Find where the given text appears and provide that cell's center as [X, Y] coordinate. 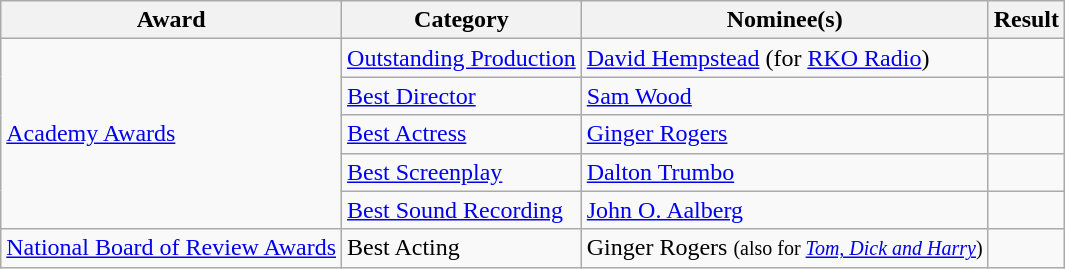
Outstanding Production [462, 58]
Academy Awards [172, 134]
Result [1026, 20]
David Hempstead (for RKO Radio) [784, 58]
Nominee(s) [784, 20]
Best Sound Recording [462, 210]
Best Acting [462, 248]
Ginger Rogers (also for Tom, Dick and Harry) [784, 248]
National Board of Review Awards [172, 248]
Best Actress [462, 134]
Best Screenplay [462, 172]
Ginger Rogers [784, 134]
Sam Wood [784, 96]
Category [462, 20]
John O. Aalberg [784, 210]
Award [172, 20]
Dalton Trumbo [784, 172]
Best Director [462, 96]
